Return the (x, y) coordinate for the center point of the cell that contains the specified text.  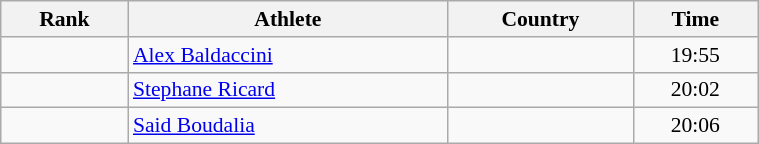
Athlete (288, 19)
Time (696, 19)
Said Boudalia (288, 126)
20:06 (696, 126)
Country (540, 19)
19:55 (696, 55)
20:02 (696, 90)
Alex Baldaccini (288, 55)
Stephane Ricard (288, 90)
Rank (64, 19)
